Identify which cell holds the provided text, then report its (X, Y) central coordinate. 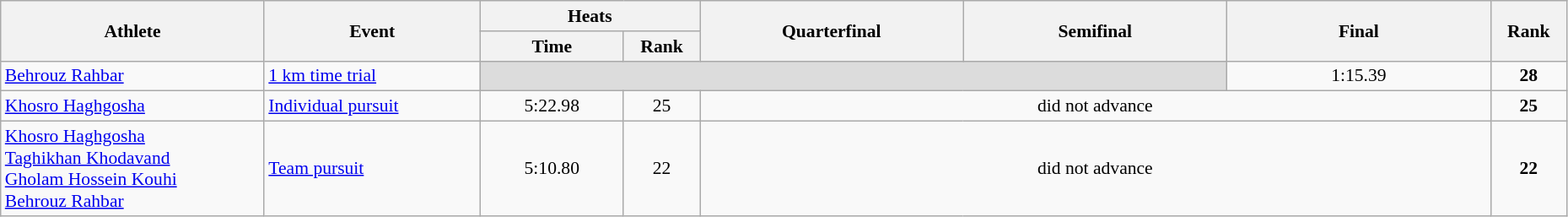
Semifinal (1095, 30)
Team pursuit (372, 169)
Event (372, 30)
Athlete (133, 30)
Time (552, 46)
Khosro HaghgoshaTaghikhan KhodavandGholam Hossein KouhiBehrouz Rahbar (133, 169)
Final (1360, 30)
1 km time trial (372, 76)
Khosro Haghgosha (133, 106)
Behrouz Rahbar (133, 76)
Heats (590, 16)
1:15.39 (1360, 76)
28 (1528, 76)
Quarterfinal (832, 30)
5:10.80 (552, 169)
Individual pursuit (372, 106)
5:22.98 (552, 106)
